For the text-containing cell, return its midpoint in (X, Y) coordinate format. 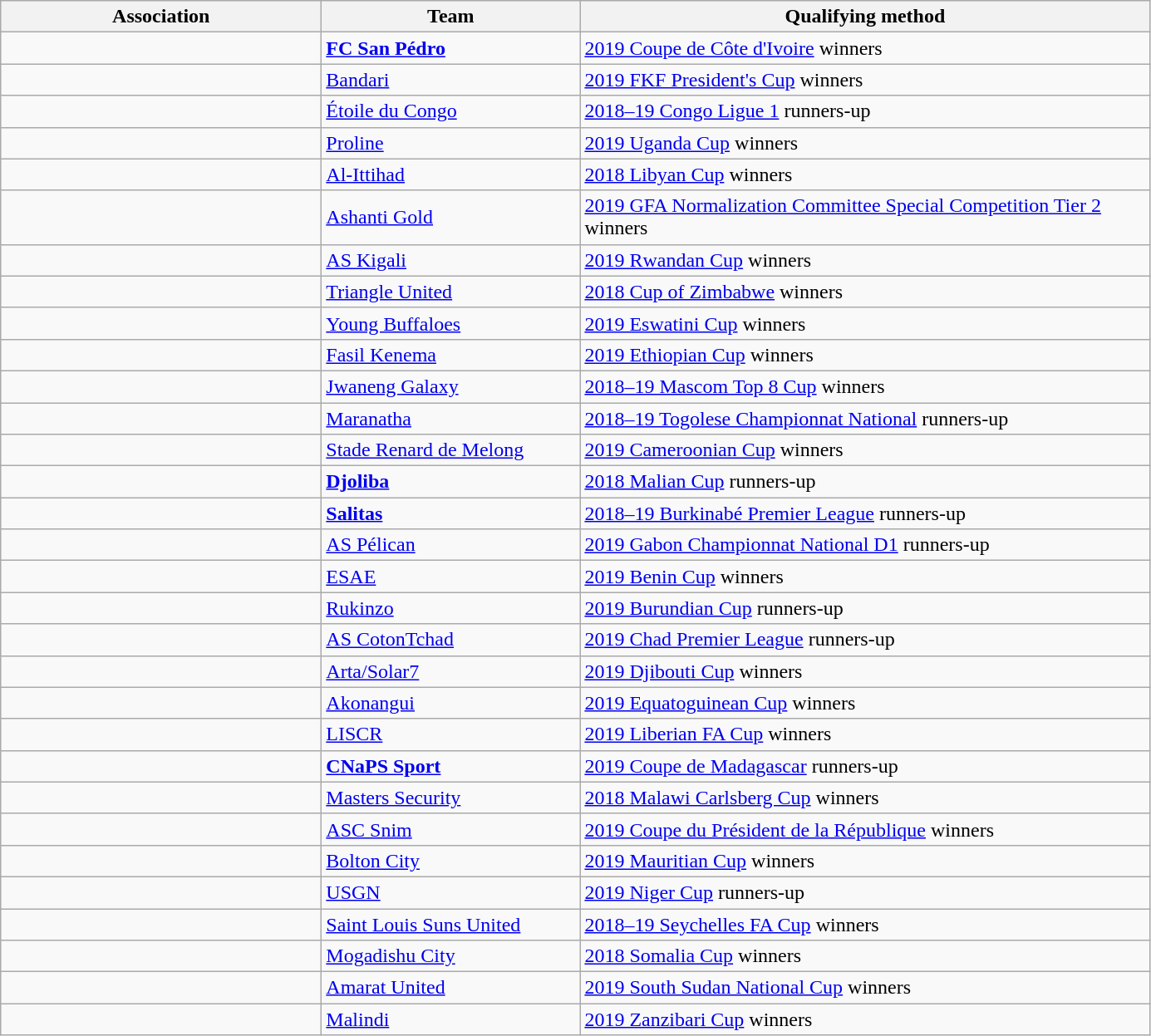
Bolton City (450, 861)
2018–19 Mascom Top 8 Cup winners (865, 386)
Proline (450, 143)
2019 GFA Normalization Committee Special Competition Tier 2 winners (865, 218)
2018 Cup of Zimbabwe winners (865, 292)
Arta/Solar7 (450, 671)
2018 Malian Cup runners-up (865, 482)
2019 Uganda Cup winners (865, 143)
AS Kigali (450, 260)
2019 Mauritian Cup winners (865, 861)
Stade Renard de Melong (450, 450)
2018 Somalia Cup winners (865, 956)
LISCR (450, 734)
Akonangui (450, 703)
Young Buffaloes (450, 323)
Rukinzo (450, 608)
2019 Liberian FA Cup winners (865, 734)
USGN (450, 892)
AS CotonTchad (450, 640)
2019 Benin Cup winners (865, 577)
2019 Burundian Cup runners-up (865, 608)
2018–19 Seychelles FA Cup winners (865, 925)
Maranatha (450, 418)
2019 South Sudan National Cup winners (865, 988)
2019 Coupe du Président de la République winners (865, 829)
2019 Djibouti Cup winners (865, 671)
Mogadishu City (450, 956)
2018–19 Congo Ligue 1 runners-up (865, 111)
2018–19 Burkinabé Premier League runners-up (865, 513)
Jwaneng Galaxy (450, 386)
Malindi (450, 1019)
Masters Security (450, 798)
2019 Coupe de Madagascar runners-up (865, 766)
2018–19 Togolese Championnat National runners-up (865, 418)
ASC Snim (450, 829)
2019 Ethiopian Cup winners (865, 355)
2019 Gabon Championnat National D1 runners-up (865, 545)
ESAE (450, 577)
Fasil Kenema (450, 355)
2019 Coupe de Côte d'Ivoire winners (865, 48)
Bandari (450, 80)
2018 Malawi Carlsberg Cup winners (865, 798)
Salitas (450, 513)
Djoliba (450, 482)
2019 Eswatini Cup winners (865, 323)
Amarat United (450, 988)
Qualifying method (865, 17)
2019 Equatoguinean Cup winners (865, 703)
2019 Zanzibari Cup winners (865, 1019)
Saint Louis Suns United (450, 925)
2019 FKF President's Cup winners (865, 80)
2018 Libyan Cup winners (865, 174)
Ashanti Gold (450, 218)
CNaPS Sport (450, 766)
Triangle United (450, 292)
Al-Ittihad (450, 174)
Association (161, 17)
2019 Cameroonian Cup winners (865, 450)
AS Pélican (450, 545)
Team (450, 17)
Étoile du Congo (450, 111)
2019 Niger Cup runners-up (865, 892)
2019 Chad Premier League runners-up (865, 640)
2019 Rwandan Cup winners (865, 260)
FC San Pédro (450, 48)
